From the cell containing the given text, extract its center point as (X, Y) coordinate. 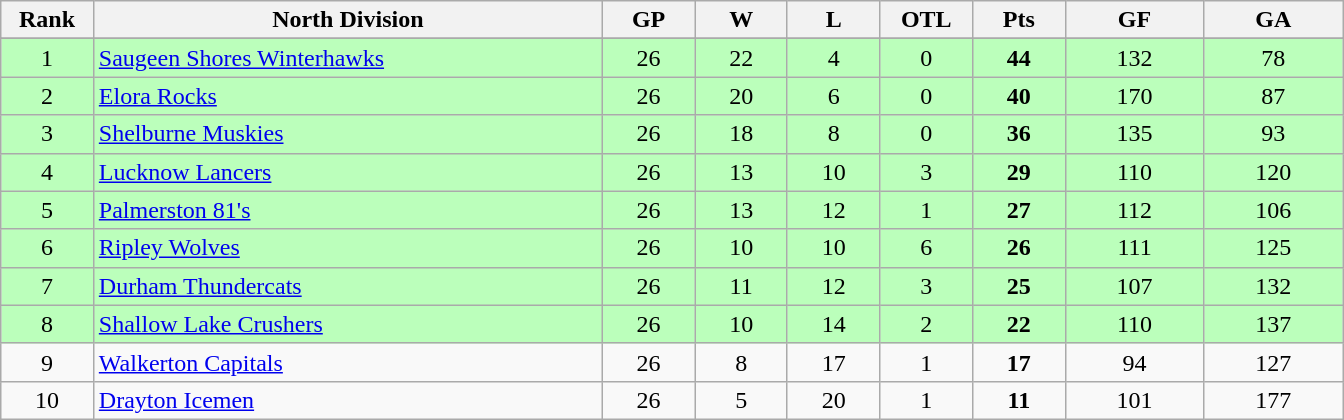
78 (1274, 58)
Walkerton Capitals (348, 362)
93 (1274, 134)
GA (1274, 20)
GF (1134, 20)
Drayton Icemen (348, 400)
18 (742, 134)
27 (1020, 210)
25 (1020, 286)
Saugeen Shores Winterhawks (348, 58)
Rank (48, 20)
North Division (348, 20)
112 (1134, 210)
106 (1274, 210)
OTL (926, 20)
177 (1274, 400)
120 (1274, 172)
Shallow Lake Crushers (348, 324)
Palmerston 81's (348, 210)
Shelburne Muskies (348, 134)
Elora Rocks (348, 96)
Ripley Wolves (348, 248)
44 (1020, 58)
L (834, 20)
135 (1134, 134)
101 (1134, 400)
40 (1020, 96)
GP (648, 20)
137 (1274, 324)
Lucknow Lancers (348, 172)
111 (1134, 248)
29 (1020, 172)
87 (1274, 96)
Pts (1020, 20)
Durham Thundercats (348, 286)
125 (1274, 248)
W (742, 20)
170 (1134, 96)
9 (48, 362)
14 (834, 324)
7 (48, 286)
127 (1274, 362)
107 (1134, 286)
36 (1020, 134)
94 (1134, 362)
